For the text-containing cell, return its midpoint in [x, y] coordinate format. 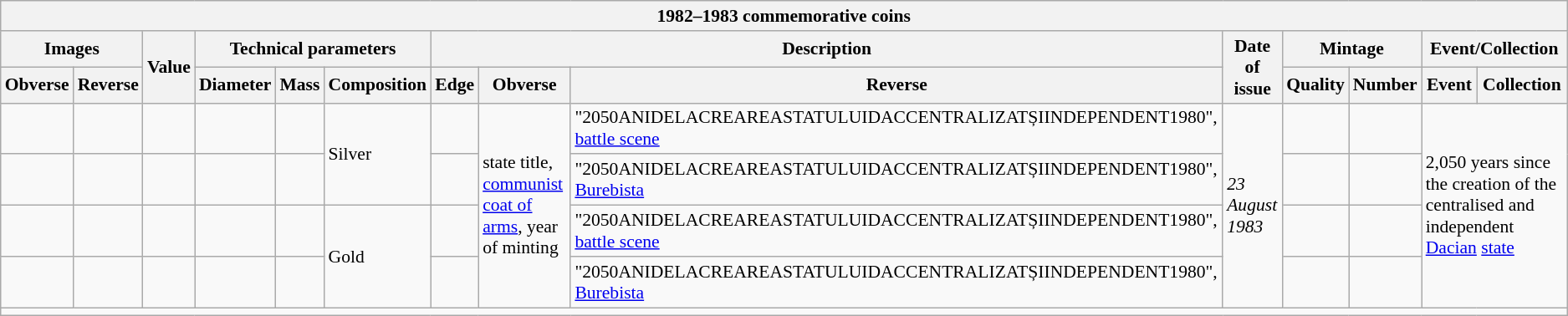
Edge [455, 85]
Silver [377, 154]
Gold [377, 257]
Event/Collection [1494, 48]
state title, communist coat of arms, year of minting [524, 205]
Event [1449, 85]
Diameter [235, 85]
Collection [1522, 85]
23 August 1983 [1253, 205]
Quality [1315, 85]
Value [169, 67]
2,050 years since the creation of the centralised and independent Dacian state [1494, 205]
Description [826, 48]
1982–1983 commemorative coins [784, 16]
Date of issue [1253, 67]
Number [1385, 85]
Mintage [1351, 48]
Mass [299, 85]
Technical parameters [313, 48]
Images [72, 48]
Composition [377, 85]
